Scan for the cell matching the given text and deliver its (X, Y) coordinate at center. 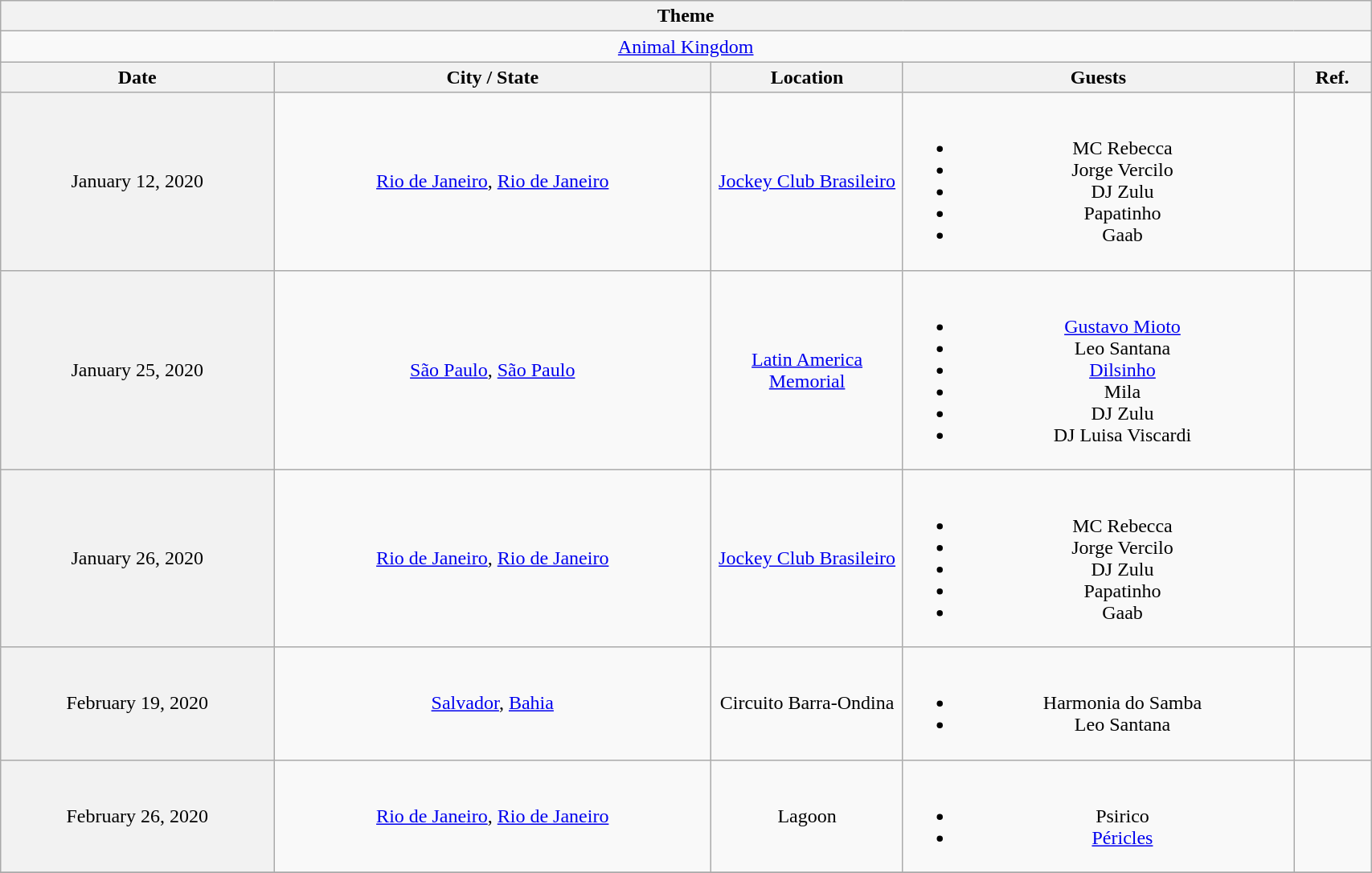
PsiricoPéricles (1098, 816)
City / State (493, 77)
Animal Kingdom (686, 47)
January 25, 2020 (137, 370)
Theme (686, 16)
January 12, 2020 (137, 182)
January 26, 2020 (137, 558)
Harmonia do SambaLeo Santana (1098, 703)
Date (137, 77)
Latin America Memorial (807, 370)
Gustavo MiotoLeo SantanaDilsinhoMilaDJ ZuluDJ Luisa Viscardi (1098, 370)
São Paulo, São Paulo (493, 370)
February 19, 2020 (137, 703)
Guests (1098, 77)
Lagoon (807, 816)
Ref. (1333, 77)
Salvador, Bahia (493, 703)
Location (807, 77)
February 26, 2020 (137, 816)
Circuito Barra-Ondina (807, 703)
